Capture the cell that displays the provided text and extract its [X, Y] central coordinate. 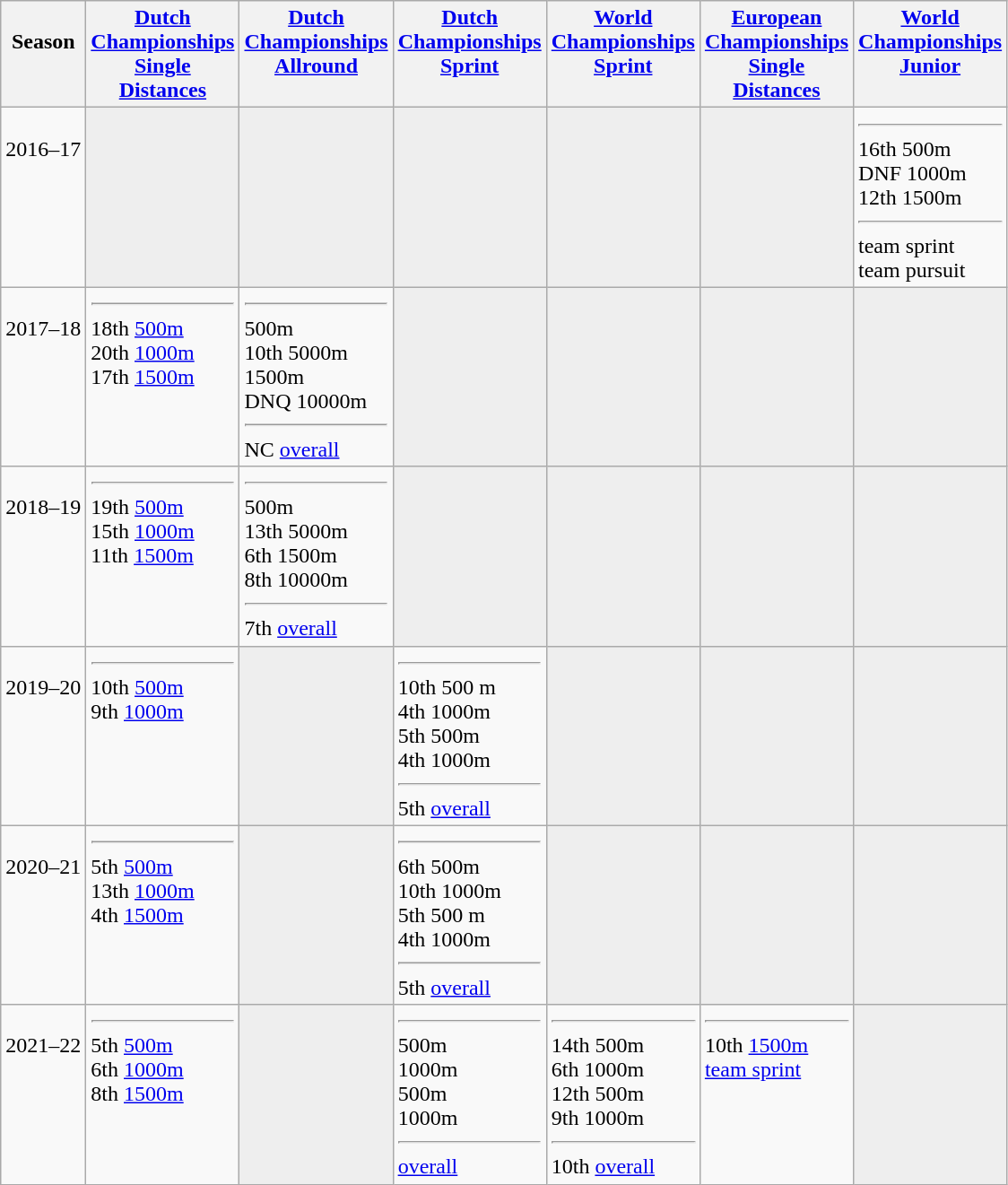
16th 500m DNF 1000m 12th 1500m team sprint team pursuit [931, 197]
2017–18 [43, 377]
19th 500m 15th 1000m 11th 1500m [163, 556]
2019–20 [43, 736]
14th 500m 6th 1000m 12th 500m 9th 1000m 10th overall [622, 1094]
500m 1000m 500m 1000m overall [470, 1094]
Dutch Championships Single Distances [163, 54]
Dutch Championships Allround [316, 54]
World Championships Sprint [622, 54]
Dutch Championships Sprint [470, 54]
2021–22 [43, 1094]
10th 500 m 4th 1000m 5th 500m 4th 1000m 5th overall [470, 736]
5th 500m 13th 1000m 4th 1500m [163, 915]
500m 10th 5000m 1500m DNQ 10000m NC overall [316, 377]
5th 500m 6th 1000m 8th 1500m [163, 1094]
10th 500m 9th 1000m [163, 736]
2020–21 [43, 915]
500m 13th 5000m 6th 1500m 8th 10000m 7th overall [316, 556]
6th 500m 10th 1000m 5th 500 m 4th 1000m 5th overall [470, 915]
World Championships Junior [931, 54]
10th 1500m team sprint [777, 1094]
Season [43, 54]
European Championships Single Distances [777, 54]
2016–17 [43, 197]
18th 500m 20th 1000m 17th 1500m [163, 377]
2018–19 [43, 556]
